Return [x, y] of the center of cell containing provided text 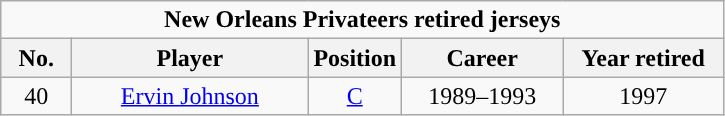
Ervin Johnson [190, 96]
No. [36, 58]
Career [482, 58]
1989–1993 [482, 96]
New Orleans Privateers retired jerseys [362, 20]
40 [36, 96]
C [355, 96]
1997 [644, 96]
Position [355, 58]
Year retired [644, 58]
Player [190, 58]
